Output the (x, y) coordinate of the center of the cell containing the given text.  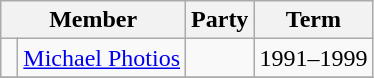
Michael Photios (102, 58)
1991–1999 (314, 58)
Party (220, 20)
Term (314, 20)
Member (94, 20)
